Scan for the cell matching the given text and deliver its [x, y] coordinate at center. 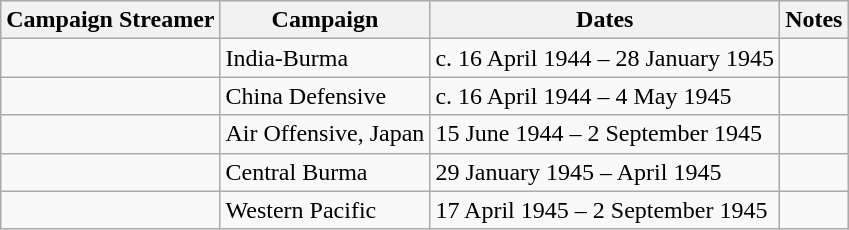
Central Burma [325, 172]
17 April 1945 – 2 September 1945 [605, 210]
India-Burma [325, 58]
Western Pacific [325, 210]
Notes [814, 20]
Dates [605, 20]
China Defensive [325, 96]
c. 16 April 1944 – 28 January 1945 [605, 58]
29 January 1945 – April 1945 [605, 172]
c. 16 April 1944 – 4 May 1945 [605, 96]
15 June 1944 – 2 September 1945 [605, 134]
Campaign [325, 20]
Campaign Streamer [110, 20]
Air Offensive, Japan [325, 134]
